Scan for the cell matching the given text and deliver its (X, Y) coordinate at center. 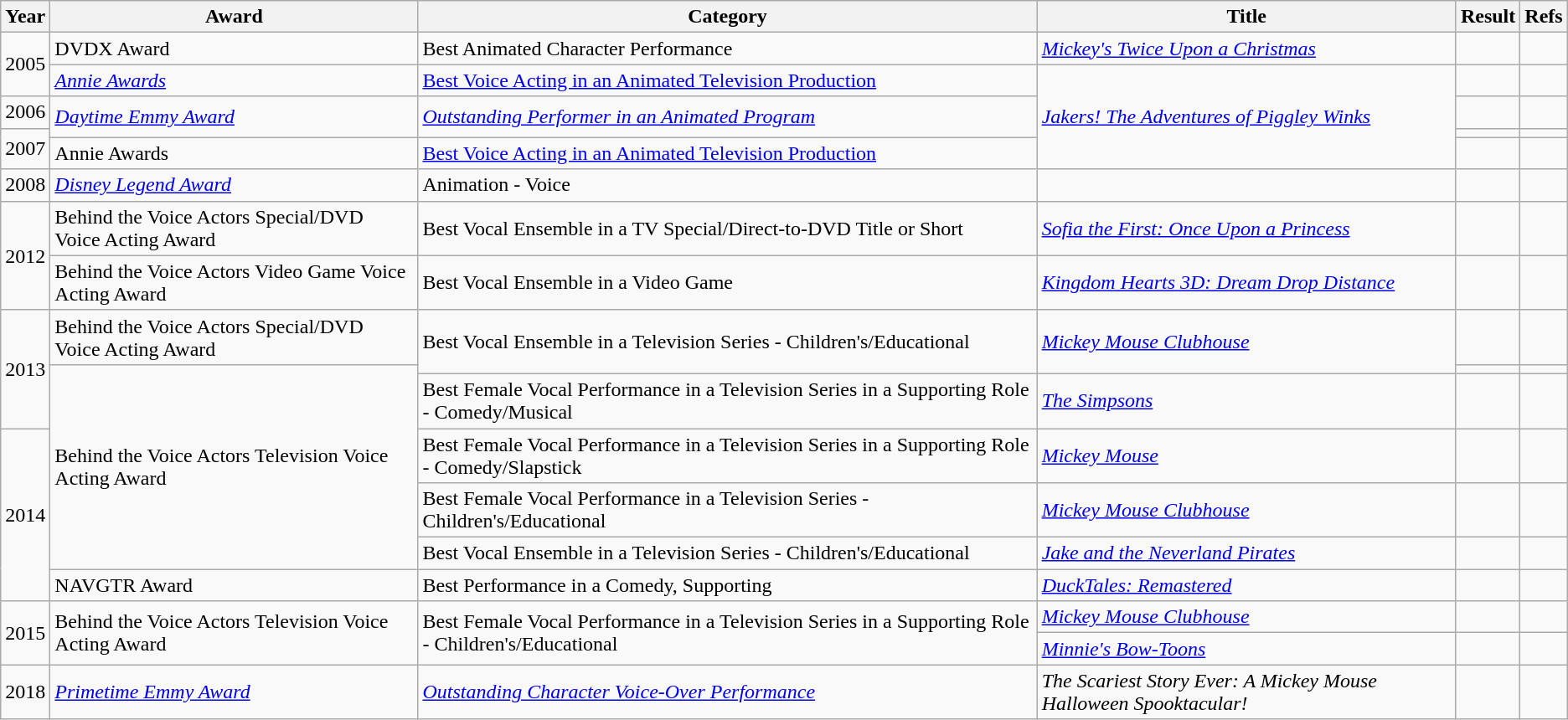
2008 (25, 185)
2013 (25, 368)
Best Animated Character Performance (727, 49)
Category (727, 17)
2014 (25, 515)
2015 (25, 633)
Best Vocal Ensemble in a Video Game (727, 283)
2005 (25, 64)
Outstanding Performer in an Animated Program (727, 117)
Jake and the Neverland Pirates (1246, 553)
DuckTales: Remastered (1246, 585)
Best Performance in a Comedy, Supporting (727, 585)
Best Female Vocal Performance in a Television Series in a Supporting Role - Comedy/Slapstick (727, 455)
Daytime Emmy Award (235, 117)
Refs (1544, 17)
Result (1488, 17)
2007 (25, 149)
Mickey's Twice Upon a Christmas (1246, 49)
Best Female Vocal Performance in a Television Series in a Supporting Role - Comedy/Musical (727, 400)
Behind the Voice Actors Video Game Voice Acting Award (235, 283)
Mickey Mouse (1246, 455)
Primetime Emmy Award (235, 692)
Best Female Vocal Performance in a Television Series - Children's/Educational (727, 511)
2006 (25, 112)
Award (235, 17)
Sofia the First: Once Upon a Princess (1246, 228)
Best Female Vocal Performance in a Television Series in a Supporting Role - Children's/Educational (727, 633)
Minnie's Bow-Toons (1246, 649)
Best Vocal Ensemble in a TV Special/Direct-to-DVD Title or Short (727, 228)
Disney Legend Award (235, 185)
Year (25, 17)
NAVGTR Award (235, 585)
DVDX Award (235, 49)
The Scariest Story Ever: A Mickey Mouse Halloween Spooktacular! (1246, 692)
Jakers! The Adventures of Piggley Winks (1246, 117)
2018 (25, 692)
The Simpsons (1246, 400)
Title (1246, 17)
Outstanding Character Voice-Over Performance (727, 692)
Kingdom Hearts 3D: Dream Drop Distance (1246, 283)
Animation - Voice (727, 185)
2012 (25, 255)
